From the cell containing the given text, extract its center point as [x, y] coordinate. 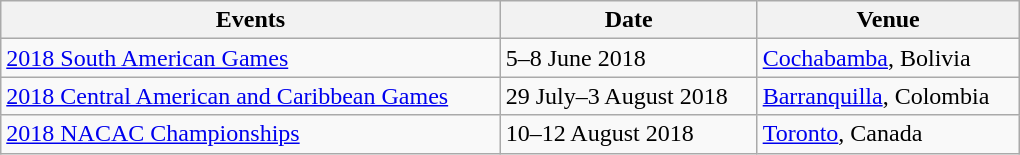
Toronto, Canada [888, 134]
Date [628, 20]
Cochabamba, Bolivia [888, 58]
2018 Central American and Caribbean Games [250, 96]
Barranquilla, Colombia [888, 96]
Venue [888, 20]
5–8 June 2018 [628, 58]
Events [250, 20]
2018 NACAC Championships [250, 134]
10–12 August 2018 [628, 134]
29 July–3 August 2018 [628, 96]
2018 South American Games [250, 58]
